For the text-containing cell, return its midpoint in [X, Y] coordinate format. 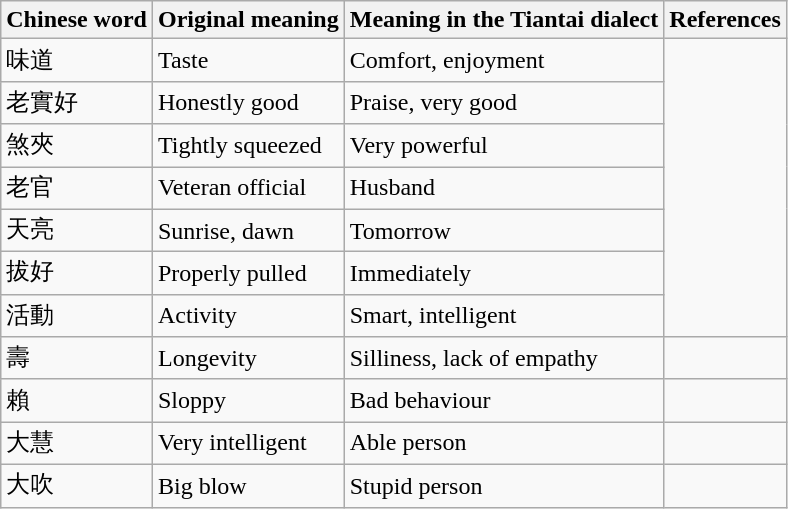
Tomorrow [504, 230]
賴 [77, 400]
Praise, very good [504, 102]
拔好 [77, 274]
Able person [504, 444]
Husband [504, 188]
大慧 [77, 444]
活動 [77, 316]
Immediately [504, 274]
Bad behaviour [504, 400]
大吹 [77, 486]
壽 [77, 358]
天亮 [77, 230]
Longevity [248, 358]
Very powerful [504, 146]
Tightly squeezed [248, 146]
Chinese word [77, 20]
References [726, 20]
Original meaning [248, 20]
Activity [248, 316]
Sloppy [248, 400]
Comfort, enjoyment [504, 60]
Honestly good [248, 102]
Big blow [248, 486]
Silliness, lack of empathy [504, 358]
Meaning in the Tiantai dialect [504, 20]
Properly pulled [248, 274]
煞夾 [77, 146]
Veteran official [248, 188]
Very intelligent [248, 444]
Smart, intelligent [504, 316]
Sunrise, dawn [248, 230]
Stupid person [504, 486]
老官 [77, 188]
老實好 [77, 102]
Taste [248, 60]
味道 [77, 60]
